For the text-containing cell, return its midpoint in (X, Y) coordinate format. 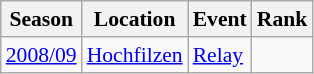
Event (220, 19)
Season (42, 19)
Location (135, 19)
2008/09 (42, 55)
Hochfilzen (135, 55)
Rank (282, 19)
Relay (220, 55)
